Pinpoint the cell where the given text exists, returning its (x, y) midpoint coordinate. 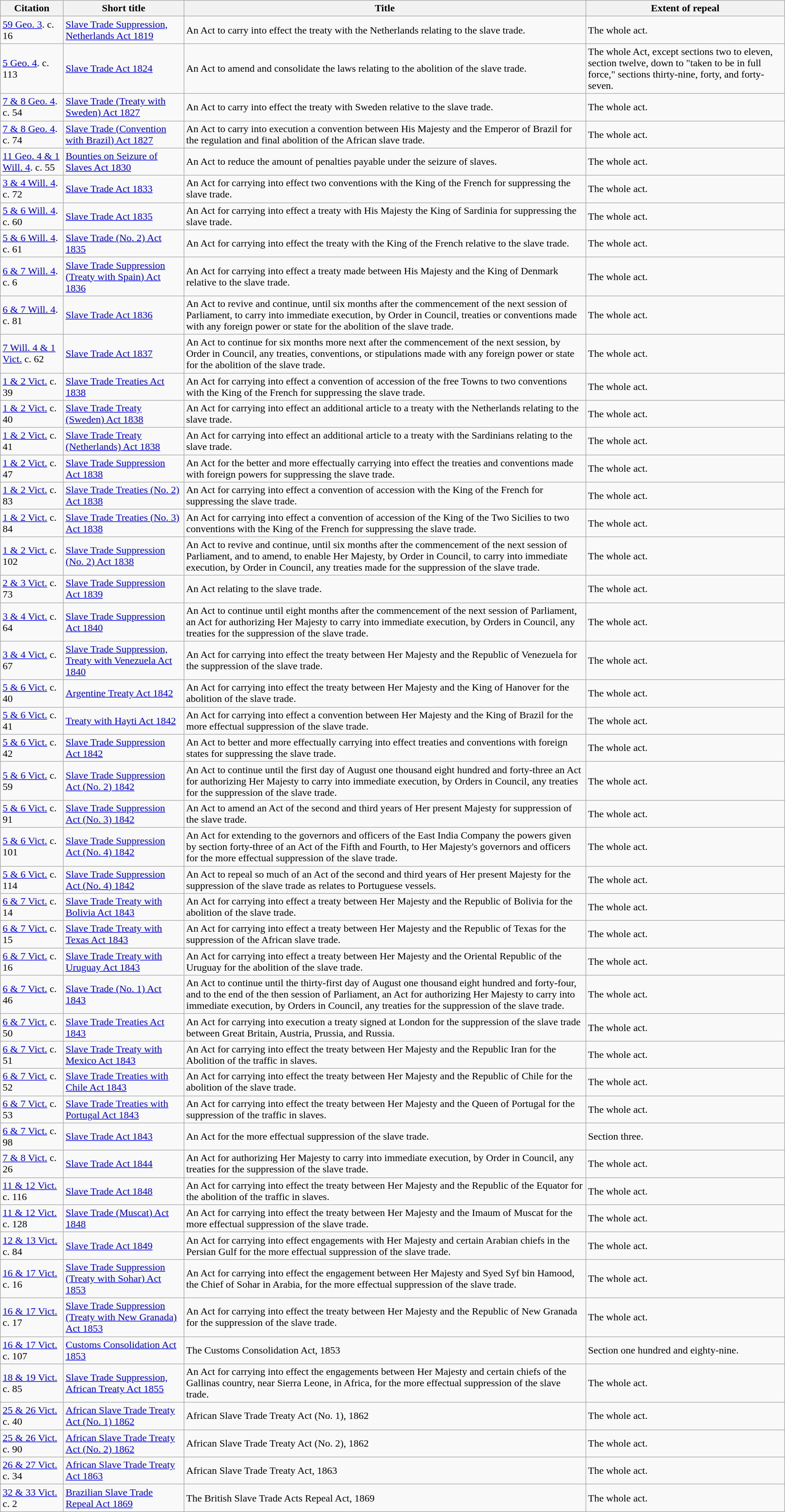
7 Will. 4 & 1 Vict. c. 62 (32, 353)
18 & 19 Vict. c. 85 (32, 1383)
16 & 17 Vict. c. 16 (32, 1278)
Slave Trade Suppression, Netherlands Act 1819 (123, 30)
1 & 2 Vict. c. 102 (32, 556)
12 & 13 Vict. c. 84 (32, 1245)
An Act for carrying into effect a treaty made between His Majesty and the King of Denmark relative to the slave trade. (385, 276)
Slave Trade Suppression Act 1842 (123, 748)
Section three. (685, 1136)
Slave Trade Act 1835 (123, 216)
5 & 6 Vict. c. 42 (32, 748)
Slave Trade Suppression (Treaty with Spain) Act 1836 (123, 276)
Slave Trade Treaties Act 1843 (123, 1027)
Slave Trade Act 1849 (123, 1245)
An Act for carrying into effect an additional article to a treaty with the Sardinians relating to the slave trade. (385, 441)
An Act for carrying into effect the treaty between Her Majesty and the Queen of Portugal for the suppression of the traffic in slaves. (385, 1109)
African Slave Trade Treaty Act (No. 1) 1862 (123, 1416)
6 & 7 Vict. c. 53 (32, 1109)
Slave Trade Treaty (Sweden) Act 1838 (123, 414)
Slave Trade Treaty with Texas Act 1843 (123, 934)
5 & 6 Will. 4. c. 61 (32, 243)
Slave Trade Suppression (Treaty with Sohar) Act 1853 (123, 1278)
Brazilian Slave Trade Repeal Act 1869 (123, 1498)
5 & 6 Vict. c. 114 (32, 880)
Slave Trade Act 1843 (123, 1136)
11 & 12 Vict. c. 116 (32, 1191)
2 & 3 Vict. c. 73 (32, 589)
6 & 7 Will. 4. c. 6 (32, 276)
Slave Trade Treaty with Uruguay Act 1843 (123, 962)
An Act to amend an Act of the second and third years of Her present Majesty for suppression of the slave trade. (385, 813)
Slave Trade Suppression Act 1840 (123, 622)
Slave Trade Act 1837 (123, 353)
Slave Trade (No. 1) Act 1843 (123, 995)
Slave Trade Act 1836 (123, 315)
An Act for carrying into effect a treaty between Her Majesty and the Republic of Bolivia for the abolition of the slave trade. (385, 907)
1 & 2 Vict. c. 83 (32, 496)
An Act for carrying into effect an additional article to a treaty with the Netherlands relating to the slave trade. (385, 414)
Slave Trade Treaties with Chile Act 1843 (123, 1082)
Slave Trade Treaties (No. 3) Act 1838 (123, 523)
Slave Trade Treaties with Portugal Act 1843 (123, 1109)
Argentine Treaty Act 1842 (123, 694)
Slave Trade Suppression (No. 2) Act 1838 (123, 556)
Title (385, 8)
16 & 17 Vict. c. 17 (32, 1317)
Slave Trade (Convention with Brazil) Act 1827 (123, 134)
6 & 7 Vict. c. 51 (32, 1055)
7 & 8 Geo. 4. c. 54 (32, 107)
An Act for carrying into effect the treaty between Her Majesty and the Republic of New Granada for the suppression of the slave trade. (385, 1317)
An Act for carrying into effect a treaty between Her Majesty and the Republic of Texas for the suppression of the African slave trade. (385, 934)
6 & 7 Vict. c. 15 (32, 934)
32 & 33 Vict. c. 2 (32, 1498)
Slave Trade Treaty with Bolivia Act 1843 (123, 907)
Customs Consolidation Act 1853 (123, 1350)
An Act for carrying into effect the treaty between Her Majesty and the Imaum of Muscat for the more effectual suppression of the slave trade. (385, 1218)
African Slave Trade Treaty Act (No. 2) 1862 (123, 1443)
An Act to carry into effect the treaty with Sweden relative to the slave trade. (385, 107)
Slave Trade Suppression, Treaty with Venezuela Act 1840 (123, 660)
An Act to better and more effectually carrying into effect treaties and conventions with foreign states for suppressing the slave trade. (385, 748)
5 & 6 Vict. c. 101 (32, 847)
Slave Trade Suppression Act 1838 (123, 469)
An Act relating to the slave trade. (385, 589)
Slave Trade Suppression Act (No. 3) 1842 (123, 813)
Slave Trade Act 1848 (123, 1191)
Section one hundred and eighty-nine. (685, 1350)
6 & 7 Vict. c. 50 (32, 1027)
African Slave Trade Treaty Act (No. 1), 1862 (385, 1416)
11 Geo. 4 & 1 Will. 4. c. 55 (32, 162)
Citation (32, 8)
1 & 2 Vict. c. 84 (32, 523)
Treaty with Hayti Act 1842 (123, 720)
6 & 7 Vict. c. 16 (32, 962)
Extent of repeal (685, 8)
An Act to amend and consolidate the laws relating to the abolition of the slave trade. (385, 69)
Slave Trade (No. 2) Act 1835 (123, 243)
Slave Trade Suppression Act (No. 2) 1842 (123, 781)
3 & 4 Will. 4. c. 72 (32, 189)
African Slave Trade Treaty Act, 1863 (385, 1471)
5 & 6 Vict. c. 91 (32, 813)
26 & 27 Vict. c. 34 (32, 1471)
Slave Trade Suppression Act 1839 (123, 589)
Slave Trade (Muscat) Act 1848 (123, 1218)
7 & 8 Geo. 4. c. 74 (32, 134)
Bounties on Seizure of Slaves Act 1830 (123, 162)
5 & 6 Vict. c. 41 (32, 720)
An Act for carrying into effect the treaty between Her Majesty and the Republic of the Equator for the abolition of the traffic in slaves. (385, 1191)
Slave Trade Act 1824 (123, 69)
6 & 7 Will. 4. c. 81 (32, 315)
African Slave Trade Treaty Act (No. 2), 1862 (385, 1443)
5 & 6 Vict. c. 40 (32, 694)
Slave Trade Treaties Act 1838 (123, 387)
1 & 2 Vict. c. 47 (32, 469)
An Act for the more effectual suppression of the slave trade. (385, 1136)
Slave Trade Suppression (Treaty with New Granada) Act 1853 (123, 1317)
An Act for carrying into effect the treaty with the King of the French relative to the slave trade. (385, 243)
7 & 8 Vict. c. 26 (32, 1164)
6 & 7 Vict. c. 52 (32, 1082)
An Act for carrying into effect the treaty between Her Majesty and the Republic of Venezuela for the suppression of the slave trade. (385, 660)
An Act for carrying into effect the treaty between Her Majesty and the Republic of Chile for the abolition of the slave trade. (385, 1082)
An Act for carrying into effect two conventions with the King of the French for suppressing the slave trade. (385, 189)
25 & 26 Vict. c. 90 (32, 1443)
An Act to carry into effect the treaty with the Netherlands relating to the slave trade. (385, 30)
The British Slave Trade Acts Repeal Act, 1869 (385, 1498)
An Act for carrying into effect a treaty with His Majesty the King of Sardinia for suppressing the slave trade. (385, 216)
Short title (123, 8)
5 & 6 Will. 4. c. 60 (32, 216)
5 & 6 Vict. c. 59 (32, 781)
59 Geo. 3. c. 16 (32, 30)
6 & 7 Vict. c. 46 (32, 995)
1 & 2 Vict. c. 39 (32, 387)
Slave Trade Act 1844 (123, 1164)
5 Geo. 4. c. 113 (32, 69)
An Act for carrying into effect a convention of accession with the King of the French for suppressing the slave trade. (385, 496)
1 & 2 Vict. c. 40 (32, 414)
The Customs Consolidation Act, 1853 (385, 1350)
11 & 12 Vict. c. 128 (32, 1218)
An Act for carrying into effect the treaty between Her Majesty and the Republic Iran for the Abolition of the traffic in slaves. (385, 1055)
Slave Trade Treaty with Mexico Act 1843 (123, 1055)
An Act for authorizing Her Majesty to carry into immediate execution, by Order in Council, any treaties for the suppression of the slave trade. (385, 1164)
African Slave Trade Treaty Act 1863 (123, 1471)
Slave Trade Suppression, African Treaty Act 1855 (123, 1383)
6 & 7 Vict. c. 14 (32, 907)
25 & 26 Vict. c. 40 (32, 1416)
An Act for carrying into effect a treaty between Her Majesty and the Oriental Republic of the Uruguay for the abolition of the slave trade. (385, 962)
16 & 17 Vict. c. 107 (32, 1350)
The whole Act, except sections two to eleven, section twelve, down to "taken to be in full force," sections thirty-nine, forty, and forty-seven. (685, 69)
Slave Trade (Treaty with Sweden) Act 1827 (123, 107)
1 & 2 Vict. c. 41 (32, 441)
6 & 7 Vict. c. 98 (32, 1136)
An Act for carrying into effect the treaty between Her Majesty and the King of Hanover for the abolition of the slave trade. (385, 694)
3 & 4 Vict. c. 64 (32, 622)
Slave Trade Treaty (Netherlands) Act 1838 (123, 441)
An Act for carrying into effect a convention between Her Majesty and the King of Brazil for the more effectual suppression of the slave trade. (385, 720)
Slave Trade Act 1833 (123, 189)
3 & 4 Vict. c. 67 (32, 660)
Slave Trade Treaties (No. 2) Act 1838 (123, 496)
An Act to reduce the amount of penalties payable under the seizure of slaves. (385, 162)
